Determine the [x, y] coordinate at the center of the cell enclosing the given text.  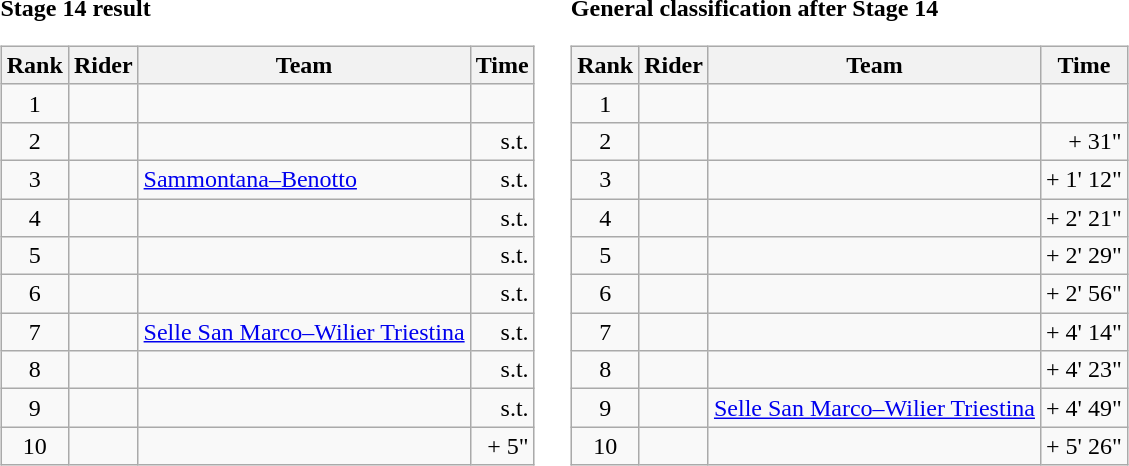
+ 5' 26" [1084, 446]
Sammontana–Benotto [304, 179]
+ 2' 29" [1084, 256]
+ 2' 56" [1084, 294]
+ 2' 21" [1084, 217]
+ 5" [502, 446]
+ 4' 49" [1084, 408]
+ 31" [1084, 141]
+ 1' 12" [1084, 179]
+ 4' 14" [1084, 332]
+ 4' 23" [1084, 370]
